Output the [x, y] coordinate of the center of the cell containing the given text.  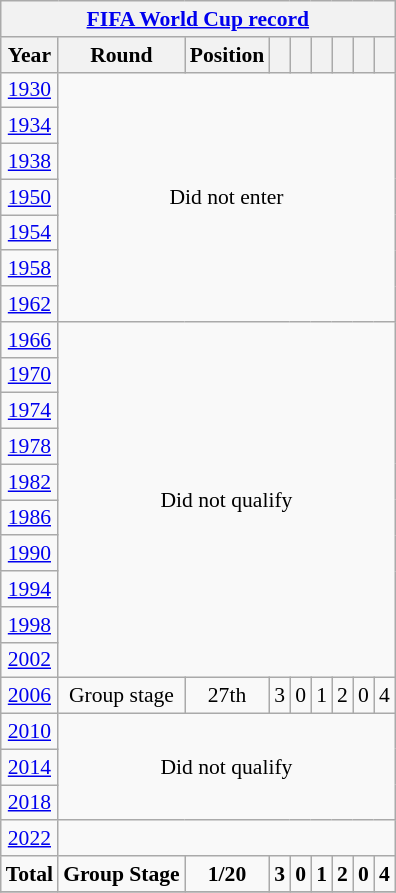
2006 [30, 696]
1970 [30, 375]
Position [227, 55]
2014 [30, 767]
1958 [30, 269]
1978 [30, 447]
1934 [30, 126]
Year [30, 55]
1998 [30, 625]
Group stage [122, 696]
1994 [30, 589]
Round [122, 55]
1950 [30, 197]
1954 [30, 233]
2010 [30, 732]
1938 [30, 162]
1962 [30, 304]
1966 [30, 340]
Group Stage [122, 874]
2022 [30, 839]
27th [227, 696]
1986 [30, 518]
1974 [30, 411]
2002 [30, 660]
Did not enter [226, 196]
Total [30, 874]
1/20 [227, 874]
2018 [30, 803]
1990 [30, 554]
1930 [30, 90]
FIFA World Cup record [198, 19]
1982 [30, 482]
